Return the (X, Y) coordinate for the center point of the cell that contains the specified text.  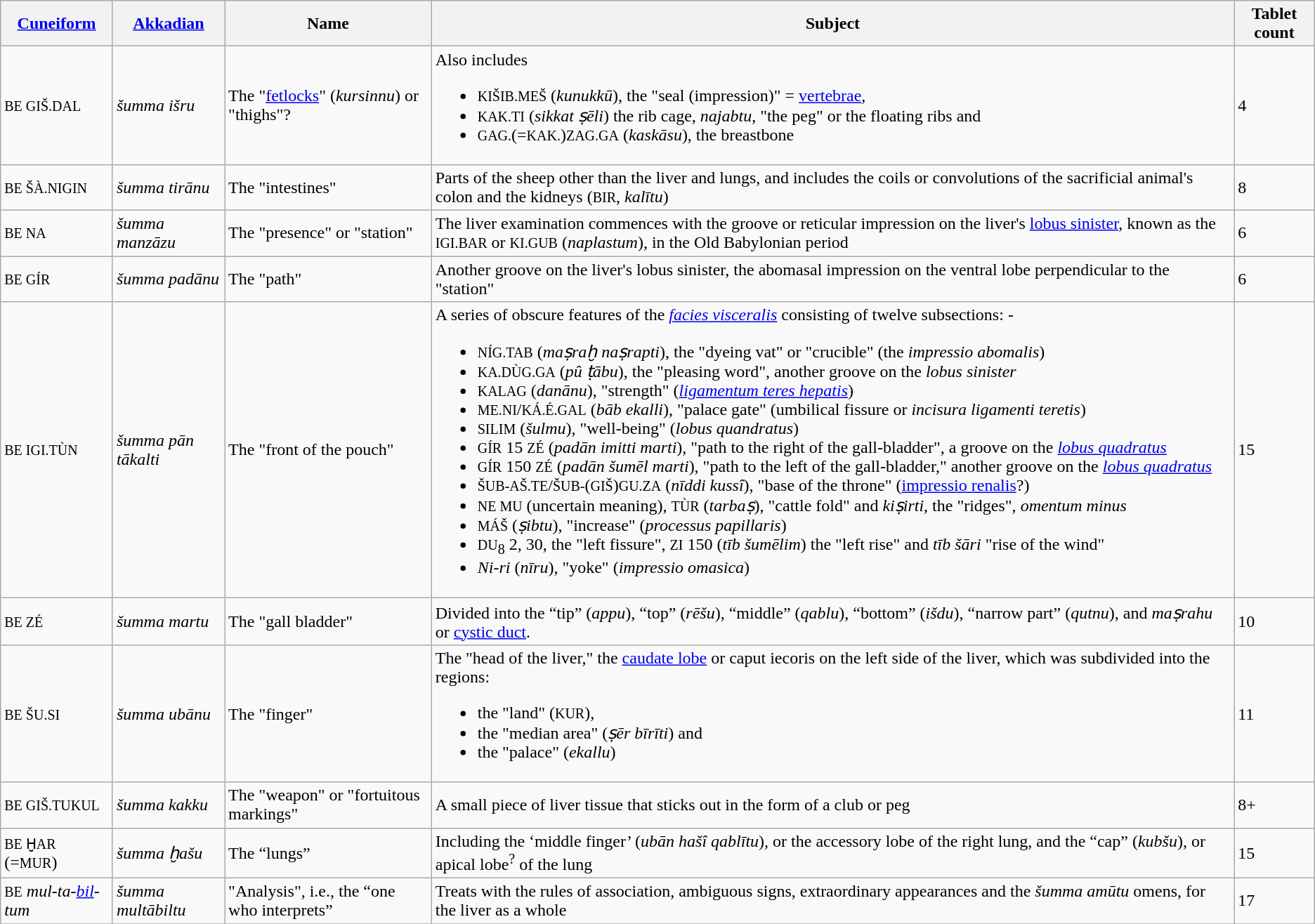
BE ŠÀ.NIGIN (57, 187)
"Analysis", i.e., the “one who interprets” (329, 902)
The "path" (329, 278)
šumma padānu (169, 278)
BE ḪAR (=MUR) (57, 853)
Tablet count (1274, 24)
šumma kakku (169, 805)
šumma manzāzu (169, 233)
BE mul-ta-bil-tum (57, 902)
A small piece of liver tissue that sticks out in the form of a club or peg (833, 805)
BE ZÉ (57, 622)
šumma multābiltu (169, 902)
šumma ubānu (169, 713)
BE NA (57, 233)
The "front of the pouch" (329, 450)
Another groove on the liver's lobus sinister, the abomasal impression on the ventral lobe perpendicular to the "station" (833, 278)
4 (1274, 105)
Cuneiform (57, 24)
Name (329, 24)
šumma tirānu (169, 187)
Subject (833, 24)
17 (1274, 902)
šumma pān tākalti (169, 450)
Akkadian (169, 24)
Including the ‘middle finger’ (ubān hašî qablītu), or the accessory lobe of the right lung, and the “cap” (kubšu), or apical lobe? of the lung (833, 853)
BE GIŠ.DAL (57, 105)
BE IGI.TÙN (57, 450)
Divided into the “tip” (appu), “top” (rēšu), “middle” (qablu), “bottom” (išdu), “narrow part” (qutnu), and maṣrahu or cystic duct. (833, 622)
10 (1274, 622)
The "finger" (329, 713)
The "gall bladder" (329, 622)
šumma ḫašu (169, 853)
The "fetlocks" (kursinnu) or "thighs"? (329, 105)
BE GÍR (57, 278)
8+ (1274, 805)
The “lungs” (329, 853)
8 (1274, 187)
The "intestines" (329, 187)
Treats with the rules of association, ambiguous signs, extraordinary appearances and the šumma amūtu omens, for the liver as a whole (833, 902)
šumma išru (169, 105)
11 (1274, 713)
The "weapon" or "fortuitous markings" (329, 805)
The "presence" or "station" (329, 233)
šumma martu (169, 622)
BE ŠU.SI (57, 713)
BE GIŠ.TUKUL (57, 805)
